Determine the (x, y) coordinate at the center of the cell enclosing the given text.  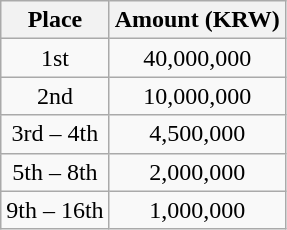
4,500,000 (197, 134)
2,000,000 (197, 172)
1,000,000 (197, 210)
2nd (55, 96)
Amount (KRW) (197, 20)
10,000,000 (197, 96)
Place (55, 20)
1st (55, 58)
5th – 8th (55, 172)
3rd – 4th (55, 134)
9th – 16th (55, 210)
40,000,000 (197, 58)
